Locate the cell with the specified text and output its (x, y) center coordinate. 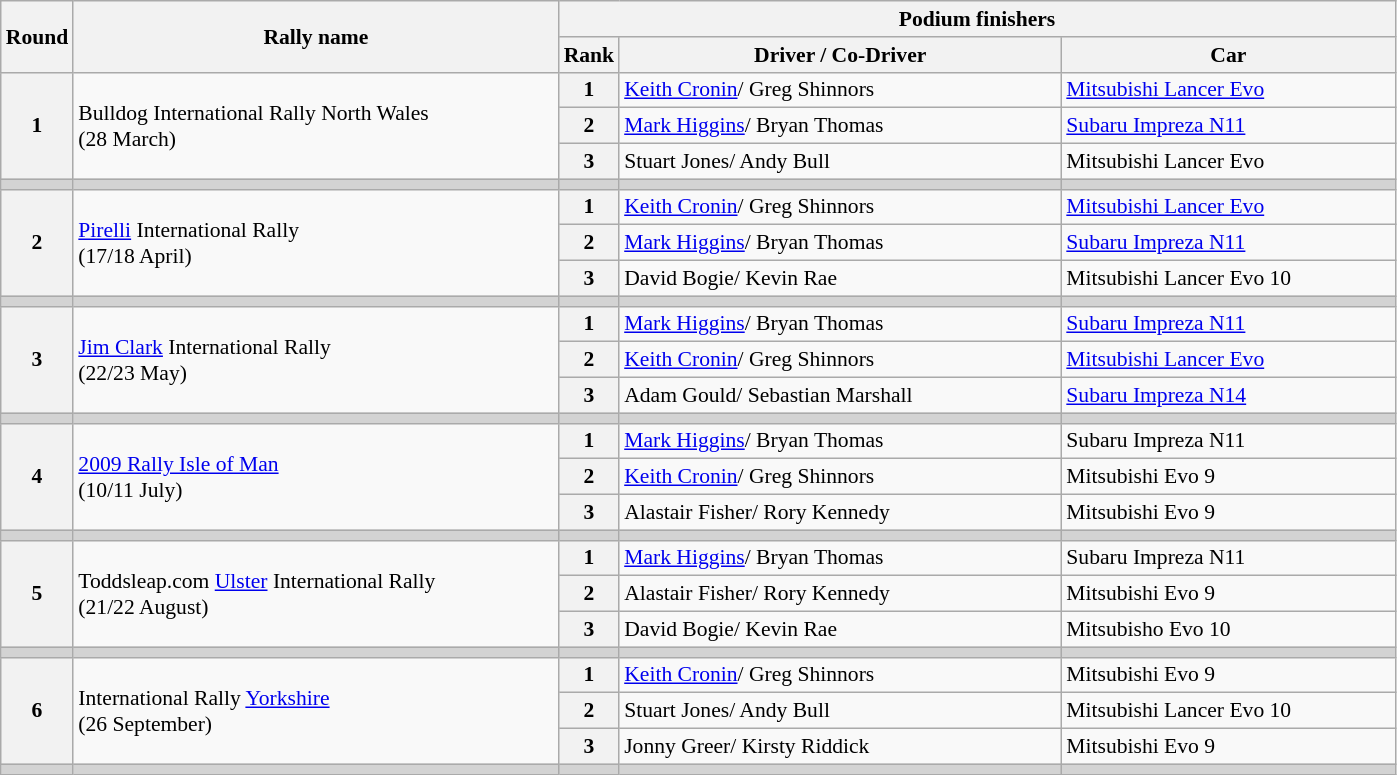
Jim Clark International Rally(22/23 May) (316, 360)
Round (38, 36)
International Rally Yorkshire(26 September) (316, 710)
Adam Gould/ Sebastian Marshall (840, 396)
Rally name (316, 36)
6 (38, 710)
Driver / Co-Driver (840, 55)
Mitsubisho Evo 10 (1228, 630)
Jonny Greer/ Kirsty Riddick (840, 747)
5 (38, 594)
4 (38, 476)
Subaru Impreza N14 (1228, 396)
Car (1228, 55)
Podium finishers (978, 19)
Toddsleap.com Ulster International Rally(21/22 August) (316, 594)
Pirelli International Rally(17/18 April) (316, 242)
2009 Rally Isle of Man (10/11 July) (316, 476)
Rank (590, 55)
Bulldog International Rally North Wales(28 March) (316, 126)
